Locate the cell with the specified text and output its [x, y] center coordinate. 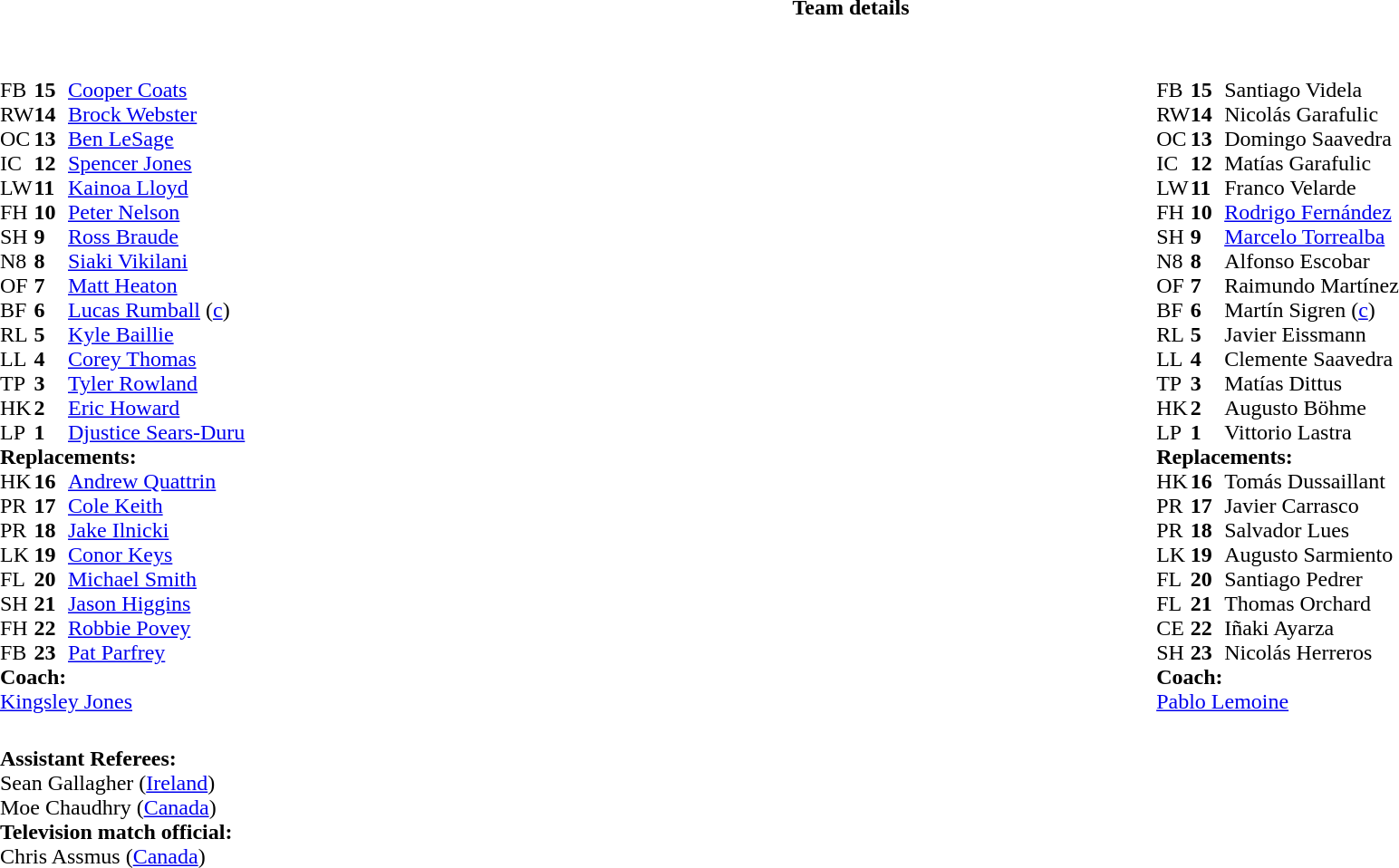
Conor Keys [156, 555]
Nicolás Herreros [1312, 652]
Kingsley Jones [122, 701]
Clemente Saavedra [1312, 359]
CE [1173, 629]
Kainoa Lloyd [156, 188]
Pablo Lemoine [1278, 701]
Andrew Quattrin [156, 482]
Alfonso Escobar [1312, 261]
Eric Howard [156, 408]
Djustice Sears-Duru [156, 433]
Marcelo Torrealba [1312, 237]
Vittorio Lastra [1312, 433]
Lucas Rumball (c) [156, 310]
Robbie Povey [156, 629]
Augusto Sarmiento [1312, 555]
Franco Velarde [1312, 188]
Pat Parfrey [156, 652]
Martín Sigren (c) [1312, 310]
Salvador Lues [1312, 531]
Jake Ilnicki [156, 531]
Siaki Vikilani [156, 261]
Javier Eissmann [1312, 335]
Brock Webster [156, 114]
Ben LeSage [156, 140]
Corey Thomas [156, 359]
Augusto Böhme [1312, 408]
Kyle Baillie [156, 335]
Thomas Orchard [1312, 603]
Spencer Jones [156, 163]
Tomás Dussaillant [1312, 482]
Rodrigo Fernández [1312, 212]
Nicolás Garafulic [1312, 114]
Raimundo Martínez [1312, 286]
Ross Braude [156, 237]
Tyler Rowland [156, 384]
Matt Heaton [156, 286]
Javier Carrasco [1312, 506]
Matías Dittus [1312, 384]
Santiago Pedrer [1312, 580]
Michael Smith [156, 580]
Cole Keith [156, 506]
Peter Nelson [156, 212]
Cooper Coats [156, 91]
Iñaki Ayarza [1312, 629]
Santiago Videla [1312, 91]
Domingo Saavedra [1312, 140]
Matías Garafulic [1312, 163]
Jason Higgins [156, 603]
